Provide the (x, y) coordinate of the cell's center where the given text is located.  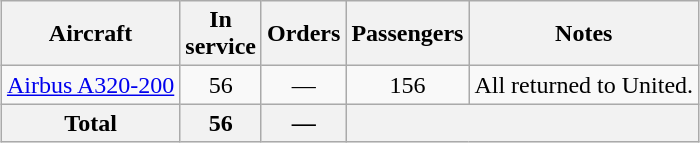
All returned to United. (584, 85)
156 (408, 85)
Airbus A320-200 (90, 85)
In service (221, 34)
Aircraft (90, 34)
Passengers (408, 34)
Total (90, 123)
Orders (303, 34)
Notes (584, 34)
